Locate the cell with the specified text and output its [X, Y] center coordinate. 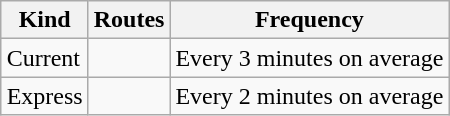
Express [44, 96]
Frequency [310, 20]
Current [44, 58]
Every 3 minutes on average [310, 58]
Routes [129, 20]
Kind [44, 20]
Every 2 minutes on average [310, 96]
